Pinpoint the cell where the given text exists, returning its (x, y) midpoint coordinate. 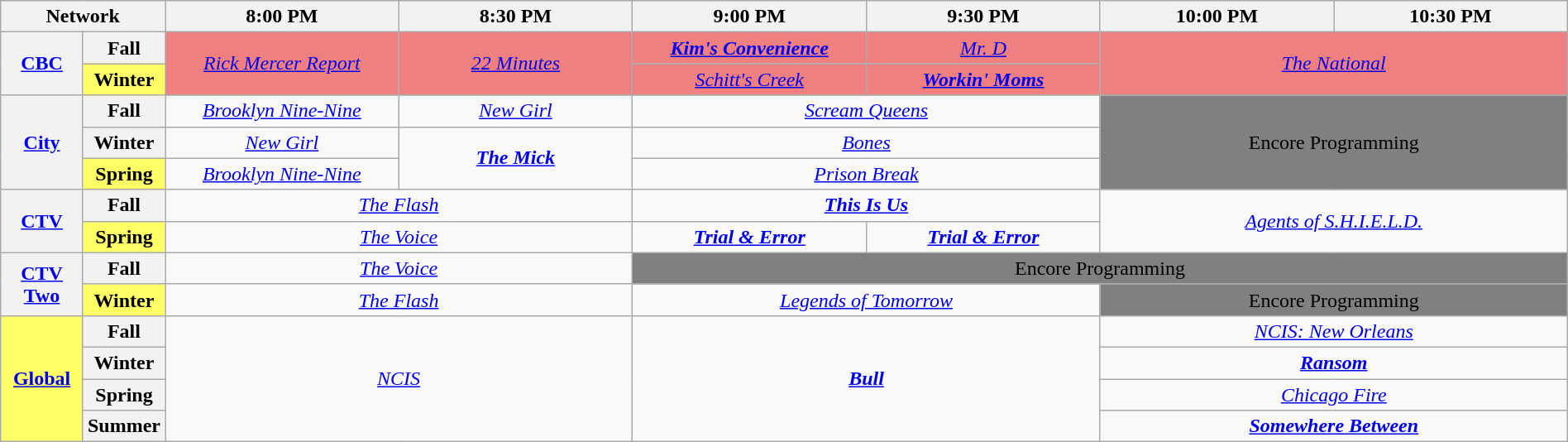
Global (42, 378)
This Is Us (867, 205)
Bones (867, 142)
CBC (42, 64)
CTV (42, 221)
Rick Mercer Report (283, 64)
CTV Two (42, 284)
Bull (867, 378)
Ransom (1333, 363)
Network (83, 17)
Schitt's Creek (749, 79)
Scream Queens (867, 111)
10:30 PM (1451, 17)
NCIS: New Orleans (1333, 331)
NCIS (399, 378)
The National (1333, 64)
Chicago Fire (1333, 395)
10:00 PM (1217, 17)
City (42, 142)
The Mick (516, 158)
Agents of S.H.I.E.L.D. (1333, 221)
Mr. D (984, 48)
Somewhere Between (1333, 426)
Workin' Moms (984, 79)
Prison Break (867, 174)
8:30 PM (516, 17)
Summer (124, 426)
22 Minutes (516, 64)
8:00 PM (283, 17)
9:00 PM (749, 17)
Kim's Convenience (749, 48)
Legends of Tomorrow (867, 300)
9:30 PM (984, 17)
